Identify which cell holds the provided text, then report its [X, Y] central coordinate. 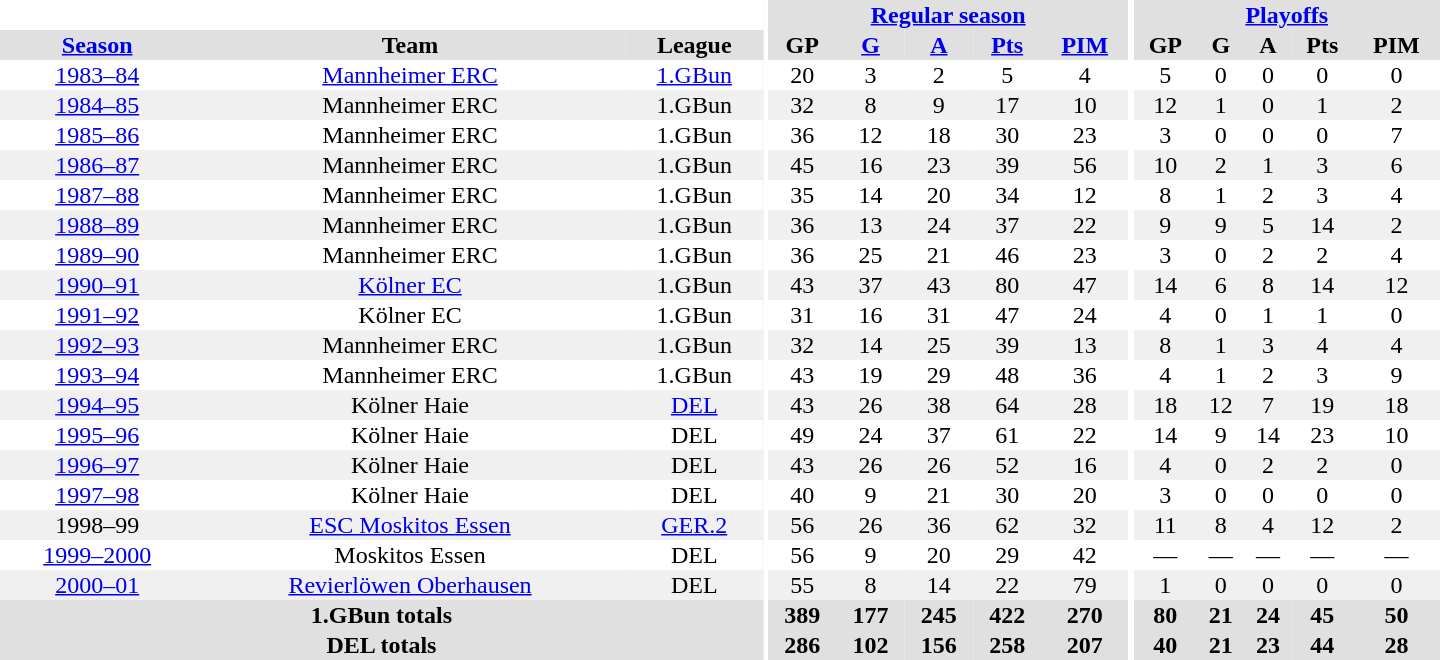
270 [1084, 615]
62 [1007, 525]
35 [802, 195]
44 [1322, 645]
49 [802, 435]
1989–90 [97, 255]
38 [939, 405]
Playoffs [1286, 15]
245 [939, 615]
1992–93 [97, 345]
389 [802, 615]
1988–89 [97, 225]
1985–86 [97, 135]
1996–97 [97, 465]
1983–84 [97, 75]
Regular season [948, 15]
1994–95 [97, 405]
79 [1084, 585]
Team [410, 45]
48 [1007, 375]
207 [1084, 645]
League [694, 45]
GER.2 [694, 525]
42 [1084, 555]
DEL totals [382, 645]
2000–01 [97, 585]
61 [1007, 435]
156 [939, 645]
1984–85 [97, 105]
102 [870, 645]
1997–98 [97, 495]
1999–2000 [97, 555]
52 [1007, 465]
11 [1165, 525]
17 [1007, 105]
Revierlöwen Oberhausen [410, 585]
64 [1007, 405]
Moskitos Essen [410, 555]
422 [1007, 615]
Season [97, 45]
1993–94 [97, 375]
46 [1007, 255]
1998–99 [97, 525]
ESC Moskitos Essen [410, 525]
50 [1396, 615]
1991–92 [97, 315]
1986–87 [97, 165]
1990–91 [97, 285]
286 [802, 645]
1995–96 [97, 435]
34 [1007, 195]
1.GBun totals [382, 615]
1987–88 [97, 195]
177 [870, 615]
55 [802, 585]
258 [1007, 645]
